Locate the cell with the specified text and output its (x, y) center coordinate. 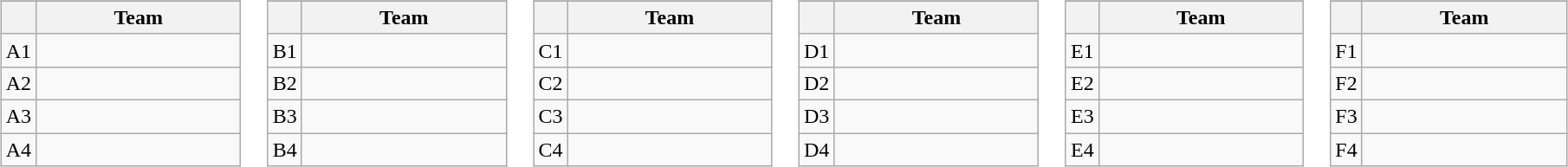
F4 (1346, 150)
A2 (18, 83)
E2 (1082, 83)
C1 (551, 50)
D3 (816, 116)
C2 (551, 83)
F3 (1346, 116)
E4 (1082, 150)
F1 (1346, 50)
C4 (551, 150)
D2 (816, 83)
F2 (1346, 83)
A4 (18, 150)
D1 (816, 50)
B4 (284, 150)
B1 (284, 50)
A1 (18, 50)
D4 (816, 150)
B3 (284, 116)
E1 (1082, 50)
A3 (18, 116)
C3 (551, 116)
B2 (284, 83)
E3 (1082, 116)
